Output the (X, Y) coordinate of the center of the cell containing the given text.  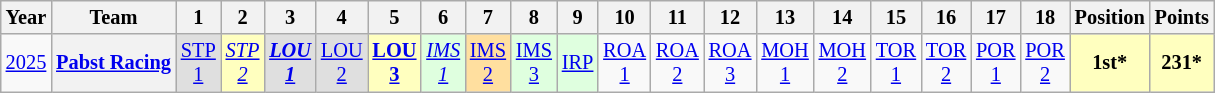
MOH2 (842, 63)
Team (114, 17)
8 (534, 17)
ROA2 (678, 63)
IMS3 (534, 63)
2 (243, 17)
LOU3 (395, 63)
10 (624, 17)
6 (443, 17)
LOU1 (290, 63)
TOR2 (946, 63)
231* (1182, 63)
11 (678, 17)
18 (1044, 17)
TOR1 (896, 63)
Position (1110, 17)
STP2 (243, 63)
LOU2 (342, 63)
16 (946, 17)
POR1 (996, 63)
ROA1 (624, 63)
MOH1 (784, 63)
Points (1182, 17)
4 (342, 17)
IMS2 (488, 63)
IMS1 (443, 63)
9 (578, 17)
14 (842, 17)
12 (730, 17)
3 (290, 17)
15 (896, 17)
1st* (1110, 63)
13 (784, 17)
POR2 (1044, 63)
5 (395, 17)
Year (26, 17)
7 (488, 17)
17 (996, 17)
STP1 (198, 63)
2025 (26, 63)
1 (198, 17)
ROA3 (730, 63)
IRP (578, 63)
Pabst Racing (114, 63)
